Output the (x, y) coordinate of the center of the cell containing the given text.  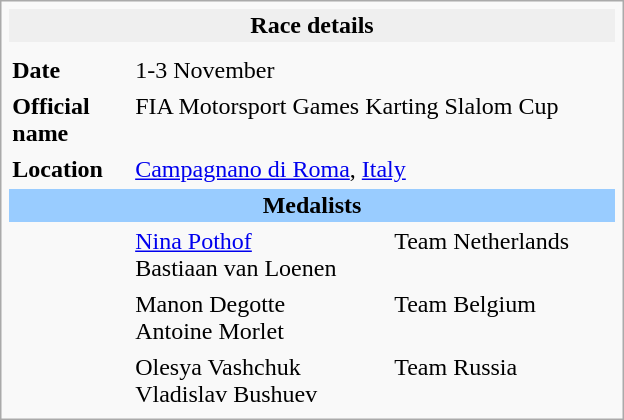
Date (69, 70)
Campagnano di Roma, Italy (374, 170)
Team Russia (503, 381)
Team Belgium (503, 318)
FIA Motorsport Games Karting Slalom Cup (374, 120)
Medalists (312, 206)
Manon Degotte Antoine Morlet (260, 318)
Race details (312, 26)
Team Netherlands (503, 255)
Location (69, 170)
1-3 November (260, 70)
Official name (69, 120)
Olesya Vashchuk Vladislav Bushuev (260, 381)
Nina Pothof Bastiaan van Loenen (260, 255)
